Search for the cell housing the specified text and yield its (x, y) center coordinate. 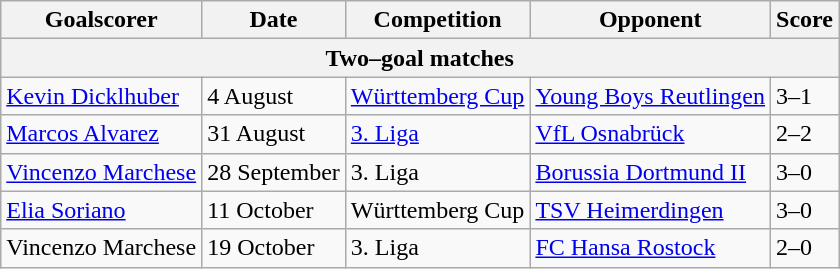
Two–goal matches (420, 58)
Score (805, 20)
Date (274, 20)
VfL Osnabrück (650, 134)
19 October (274, 248)
4 August (274, 96)
2–0 (805, 248)
28 September (274, 172)
Competition (438, 20)
TSV Heimerdingen (650, 210)
31 August (274, 134)
Young Boys Reutlingen (650, 96)
FC Hansa Rostock (650, 248)
3–1 (805, 96)
Opponent (650, 20)
2–2 (805, 134)
11 October (274, 210)
Kevin Dicklhuber (102, 96)
Borussia Dortmund II (650, 172)
Goalscorer (102, 20)
Marcos Alvarez (102, 134)
Elia Soriano (102, 210)
